Locate the cell with the specified text and output its [x, y] center coordinate. 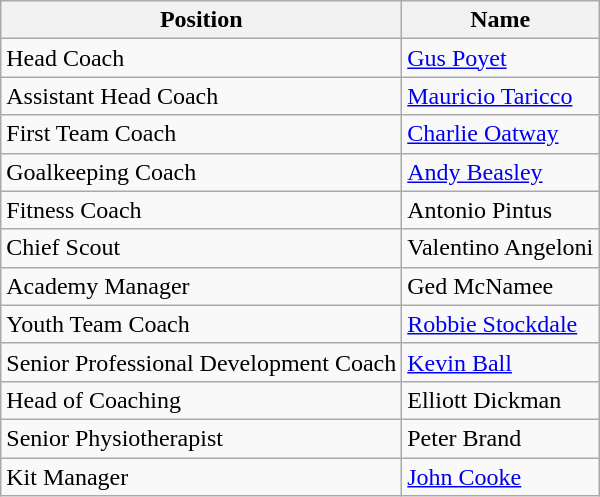
Position [202, 20]
Gus Poyet [500, 58]
Andy Beasley [500, 172]
Robbie Stockdale [500, 324]
Peter Brand [500, 438]
Academy Manager [202, 286]
Goalkeeping Coach [202, 172]
Senior Physiotherapist [202, 438]
Valentino Angeloni [500, 248]
Ged McNamee [500, 286]
First Team Coach [202, 134]
Chief Scout [202, 248]
Mauricio Taricco [500, 96]
Head Coach [202, 58]
Antonio Pintus [500, 210]
Name [500, 20]
Charlie Oatway [500, 134]
John Cooke [500, 477]
Kevin Ball [500, 362]
Assistant Head Coach [202, 96]
Fitness Coach [202, 210]
Youth Team Coach [202, 324]
Elliott Dickman [500, 400]
Senior Professional Development Coach [202, 362]
Head of Coaching [202, 400]
Kit Manager [202, 477]
